From the cell containing the given text, extract its center point as [X, Y] coordinate. 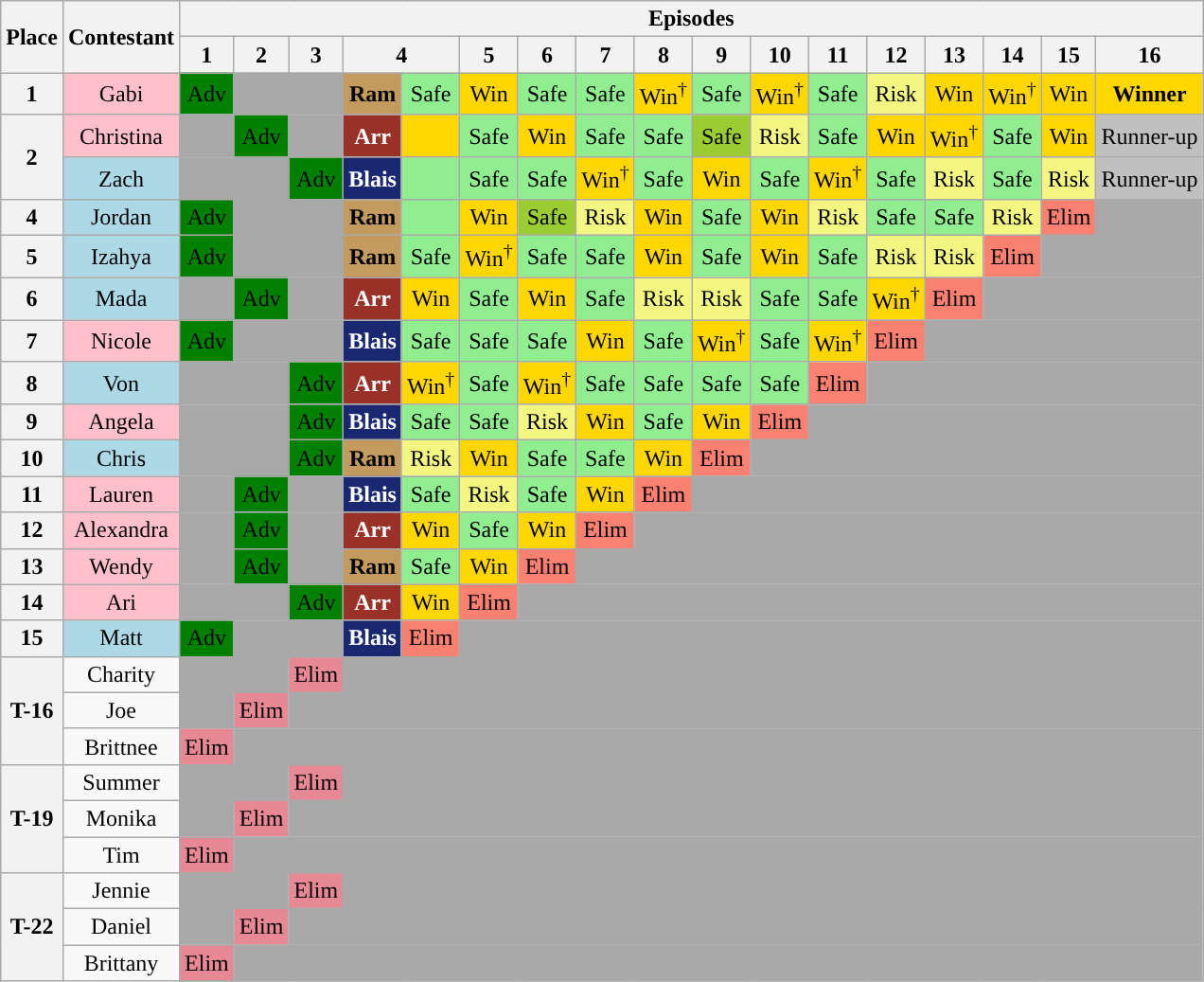
Christina [121, 136]
Contestant [121, 37]
16 [1149, 55]
Monika [121, 819]
Ari [121, 602]
Mada [121, 299]
Winner [1149, 95]
Tim [121, 855]
Summer [121, 782]
T-19 [32, 818]
Izahya [121, 258]
Angela [121, 422]
Nicole [121, 341]
Episodes [692, 19]
Place [32, 37]
Jennie [121, 891]
Zach [121, 178]
Jordan [121, 218]
Daniel [121, 927]
T-16 [32, 710]
Wendy [121, 566]
Charity [121, 674]
Matt [121, 638]
Brittnee [121, 746]
Alexandra [121, 530]
3 [316, 55]
Chris [121, 458]
Gabi [121, 95]
Lauren [121, 494]
Joe [121, 710]
T-22 [32, 927]
Brittany [121, 963]
Von [121, 383]
